For the text-containing cell, return its midpoint in (X, Y) coordinate format. 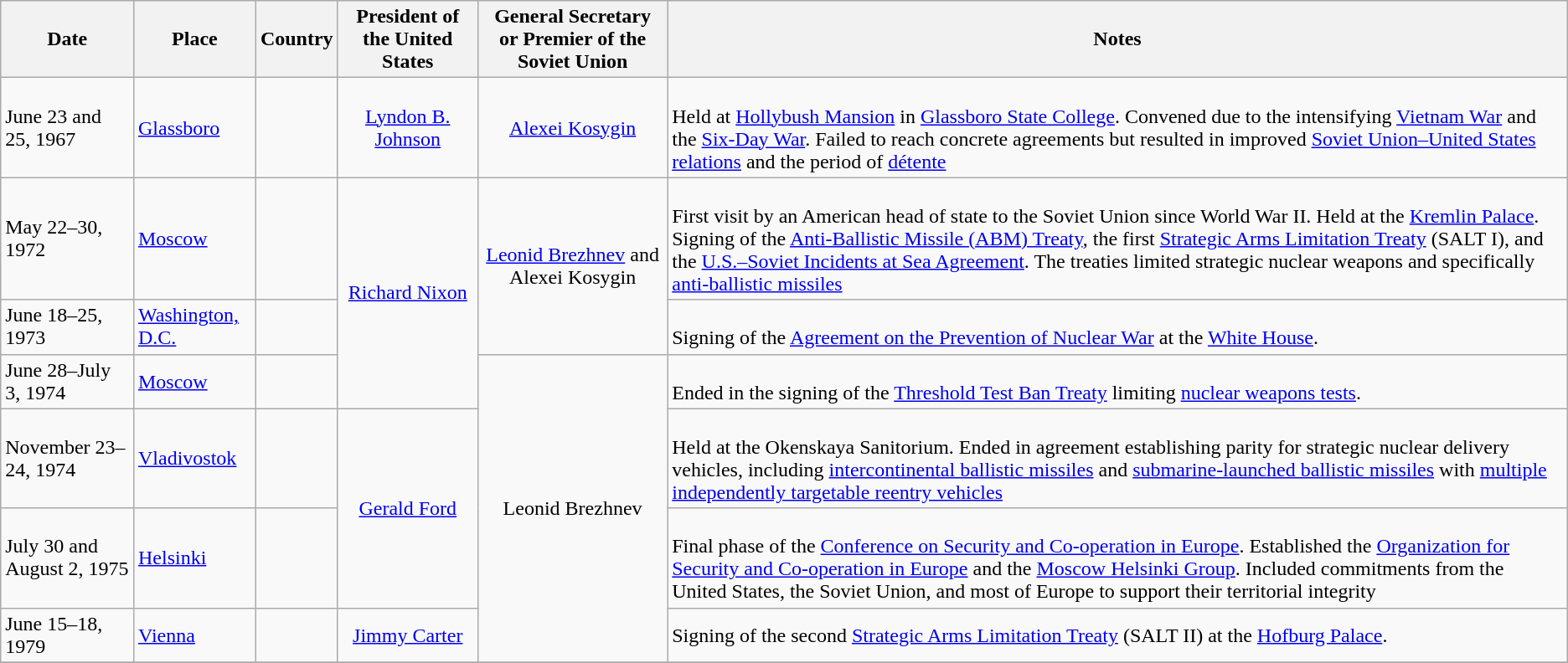
Country (297, 39)
June 18–25, 1973 (67, 326)
Gerald Ford (407, 508)
Washington, D.C. (194, 326)
Vienna (194, 635)
June 15–18, 1979 (67, 635)
May 22–30, 1972 (67, 239)
Signing of the second Strategic Arms Limitation Treaty (SALT II) at the Hofburg Palace. (1117, 635)
Vladivostok (194, 459)
Leonid Brezhnev and Alexei Kosygin (572, 266)
Lyndon B. Johnson (407, 127)
Signing of the Agreement on the Prevention of Nuclear War at the White House. (1117, 326)
November 23–24, 1974 (67, 459)
Richard Nixon (407, 293)
June 23 and 25, 1967 (67, 127)
Alexei Kosygin (572, 127)
Place (194, 39)
President of the United States (407, 39)
Notes (1117, 39)
General Secretary or Premier of the Soviet Union (572, 39)
Jimmy Carter (407, 635)
Ended in the signing of the Threshold Test Ban Treaty limiting nuclear weapons tests. (1117, 382)
June 28–July 3, 1974 (67, 382)
Helsinki (194, 558)
July 30 and August 2, 1975 (67, 558)
Leonid Brezhnev (572, 508)
Glassboro (194, 127)
Date (67, 39)
